Provide the [X, Y] coordinate of the cell's center where the given text is located.  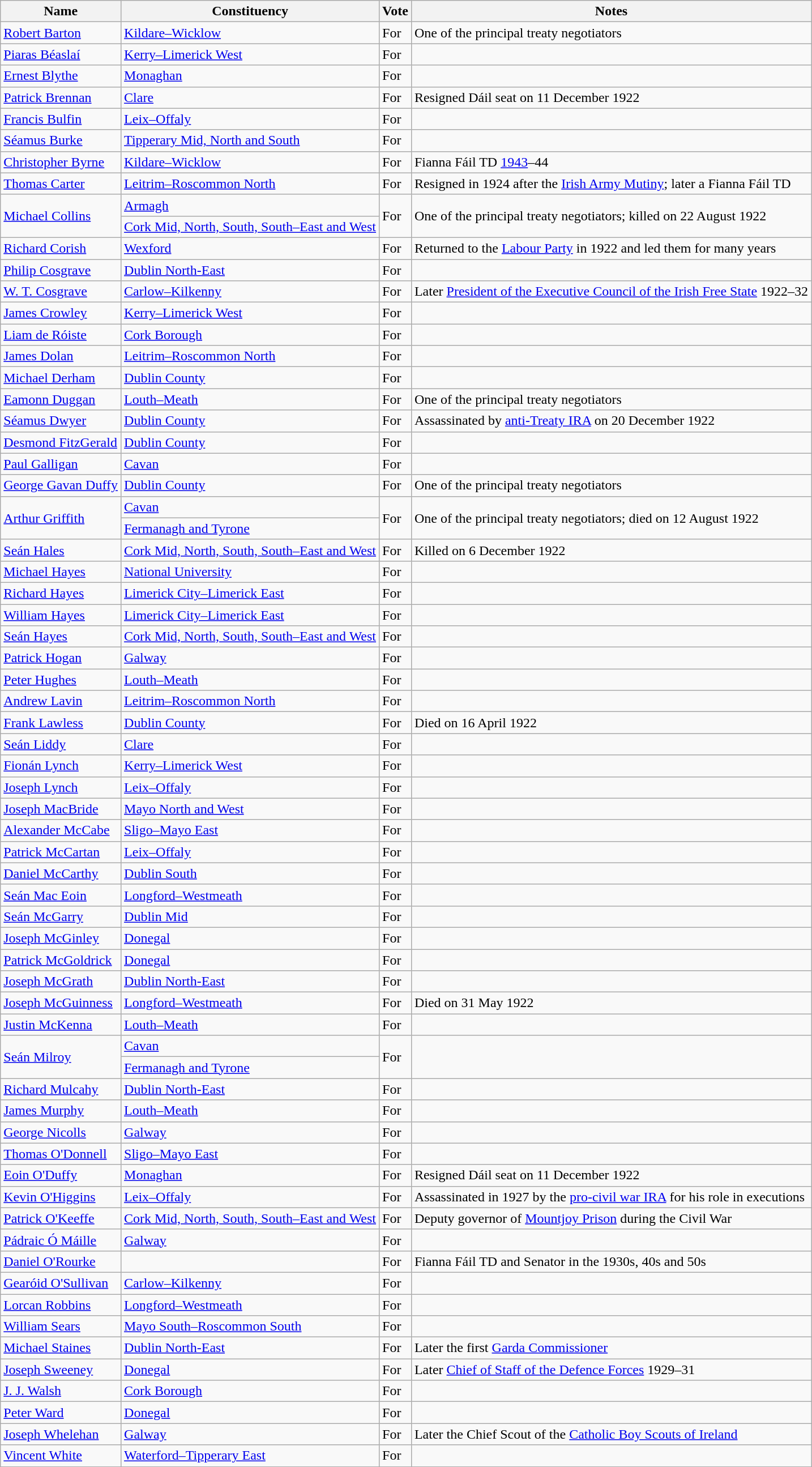
Fionán Lynch [61, 766]
Joseph Whelehan [61, 1434]
Joseph McGinley [61, 938]
William Hayes [61, 615]
Patrick McGoldrick [61, 960]
Joseph McGrath [61, 982]
Patrick McCartan [61, 852]
Dublin Mid [250, 916]
George Gavan Duffy [61, 485]
Returned to the Labour Party in 1922 and led them for many years [611, 248]
Peter Ward [61, 1413]
Gearóid O'Sullivan [61, 1283]
Justin McKenna [61, 1025]
Thomas O'Donnell [61, 1154]
Joseph Sweeney [61, 1370]
William Sears [61, 1327]
Killed on 6 December 1922 [611, 550]
J. J. Walsh [61, 1391]
Assassinated in 1927 by the pro-civil war IRA for his role in executions [611, 1197]
W. T. Cosgrave [61, 292]
Piaras Béaslaí [61, 54]
Eamonn Duggan [61, 399]
Armagh [250, 205]
Fianna Fáil TD and Senator in the 1930s, 40s and 50s [611, 1261]
Desmond FitzGerald [61, 442]
Richard Hayes [61, 593]
Francis Bulfin [61, 119]
Mayo North and West [250, 809]
Seán Mac Eoin [61, 895]
Patrick Hogan [61, 658]
Paul Galligan [61, 464]
Joseph MacBride [61, 809]
Philip Cosgrave [61, 270]
James Dolan [61, 356]
Richard Corish [61, 248]
Later the first Garda Commissioner [611, 1348]
Joseph Lynch [61, 787]
National University [250, 572]
Died on 16 April 1922 [611, 723]
Seán Liddy [61, 744]
Pádraic Ó Máille [61, 1240]
Fianna Fáil TD 1943–44 [611, 162]
Deputy governor of Mountjoy Prison during the Civil War [611, 1218]
Assassinated by anti-Treaty IRA on 20 December 1922 [611, 421]
Patrick Brennan [61, 97]
Vincent White [61, 1456]
Christopher Byrne [61, 162]
George Nicolls [61, 1132]
Peter Hughes [61, 680]
Michael Collins [61, 216]
Died on 31 May 1922 [611, 1003]
Patrick O'Keeffe [61, 1218]
Arthur Griffith [61, 518]
One of the principal treaty negotiators; killed on 22 August 1922 [611, 216]
Thomas Carter [61, 184]
Seán Hales [61, 550]
Seán McGarry [61, 916]
Mayo South–Roscommon South [250, 1327]
Later the Chief Scout of the Catholic Boy Scouts of Ireland [611, 1434]
Frank Lawless [61, 723]
Liam de Róiste [61, 335]
Robert Barton [61, 33]
Waterford–Tipperary East [250, 1456]
Andrew Lavin [61, 701]
Vote [395, 11]
Lorcan Robbins [61, 1304]
Kevin O'Higgins [61, 1197]
Notes [611, 11]
Ernest Blythe [61, 76]
Michael Derham [61, 378]
Later Chief of Staff of the Defence Forces 1929–31 [611, 1370]
Michael Staines [61, 1348]
James Crowley [61, 313]
Later President of the Executive Council of the Irish Free State 1922–32 [611, 292]
Séamus Burke [61, 140]
Tipperary Mid, North and South [250, 140]
Alexander McCabe [61, 830]
Constituency [250, 11]
Resigned in 1924 after the Irish Army Mutiny; later a Fianna Fáil TD [611, 184]
Name [61, 11]
Richard Mulcahy [61, 1089]
Joseph McGuinness [61, 1003]
Seán Milroy [61, 1057]
Seán Hayes [61, 637]
James Murphy [61, 1111]
One of the principal treaty negotiators; died on 12 August 1922 [611, 518]
Eoin O'Duffy [61, 1175]
Séamus Dwyer [61, 421]
Michael Hayes [61, 572]
Daniel McCarthy [61, 873]
Wexford [250, 248]
Dublin South [250, 873]
Daniel O'Rourke [61, 1261]
